For the text-containing cell, return its midpoint in (x, y) coordinate format. 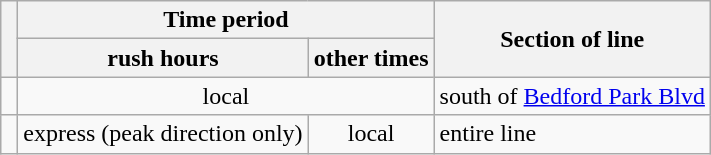
south of Bedford Park Blvd (572, 96)
other times (371, 58)
rush hours (163, 58)
Section of line (572, 39)
entire line (572, 134)
express (peak direction only) (163, 134)
Time period (226, 20)
